Detect which cell encompasses the target text, then output its (x, y) center coordinate. 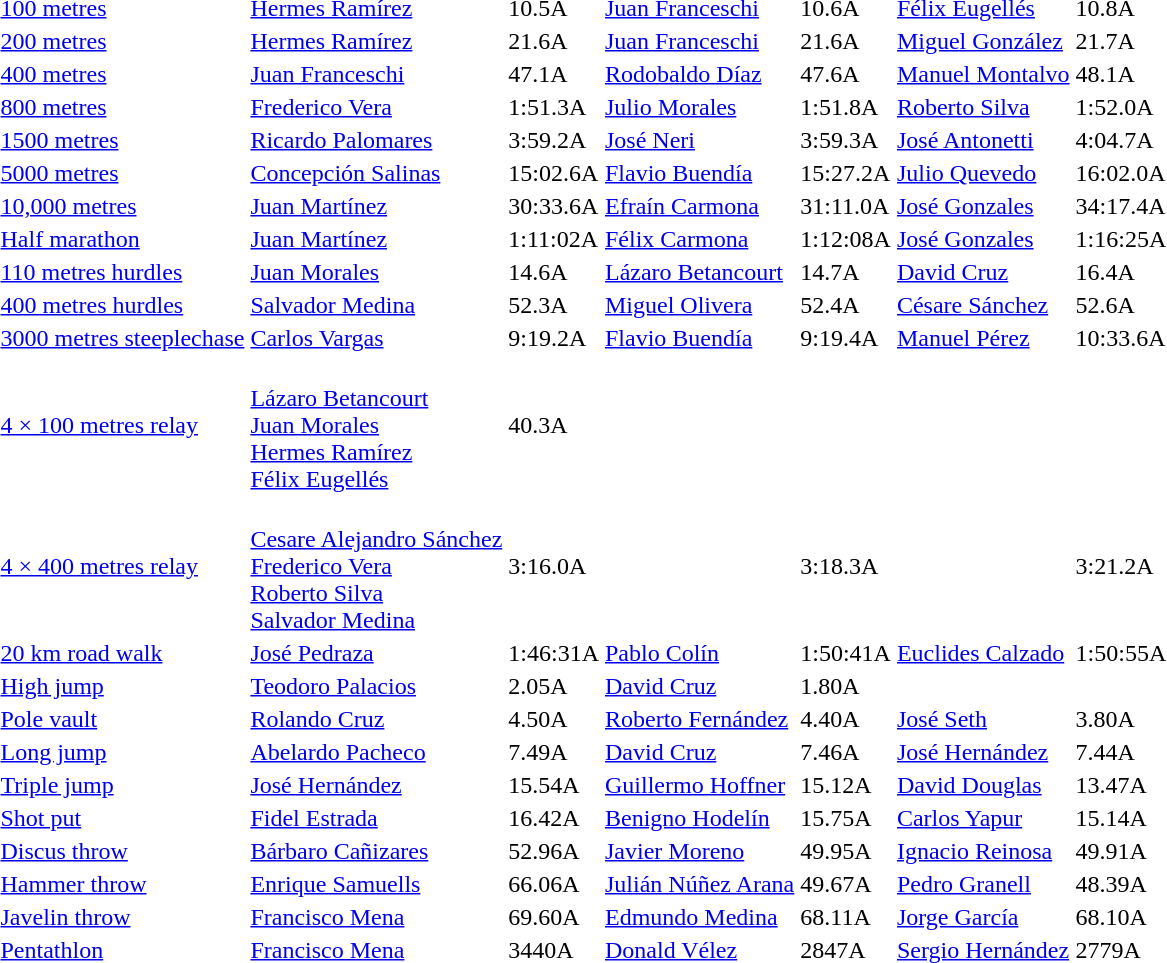
4.50A (554, 719)
15:02.6A (554, 173)
Carlos Yapur (983, 818)
Lázaro BetancourtJuan MoralesHermes RamírezFélix Eugellés (376, 425)
José Pedraza (376, 653)
4.40A (846, 719)
47.1A (554, 74)
Efraín Carmona (700, 206)
Pedro Granell (983, 884)
Hermes Ramírez (376, 41)
9:19.4A (846, 338)
69.60A (554, 917)
15.54A (554, 785)
52.4A (846, 305)
7.49A (554, 752)
Manuel Pérez (983, 338)
Pablo Colín (700, 653)
Lázaro Betancourt (700, 272)
3:59.3A (846, 140)
3:59.2A (554, 140)
Julio Quevedo (983, 173)
49.67A (846, 884)
José Antonetti (983, 140)
30:33.6A (554, 206)
Miguel Olivera (700, 305)
Rodobaldo Díaz (700, 74)
1:12:08A (846, 239)
Concepción Salinas (376, 173)
José Seth (983, 719)
1:51.8A (846, 107)
Ricardo Palomares (376, 140)
15:27.2A (846, 173)
Julián Núñez Arana (700, 884)
1.80A (846, 686)
Ignacio Reinosa (983, 851)
15.12A (846, 785)
52.96A (554, 851)
7.46A (846, 752)
40.3A (554, 425)
José Neri (700, 140)
Rolando Cruz (376, 719)
31:11.0A (846, 206)
Guillermo Hoffner (700, 785)
Edmundo Medina (700, 917)
Frederico Vera (376, 107)
14.6A (554, 272)
16.42A (554, 818)
Euclides Calzado (983, 653)
Javier Moreno (700, 851)
David Douglas (983, 785)
2.05A (554, 686)
1:51.3A (554, 107)
66.06A (554, 884)
Bárbaro Cañizares (376, 851)
Abelardo Pacheco (376, 752)
Manuel Montalvo (983, 74)
Julio Morales (700, 107)
1:50:41A (846, 653)
1:46:31A (554, 653)
Cesare Alejandro SánchezFrederico VeraRoberto SilvaSalvador Medina (376, 566)
Césare Sánchez (983, 305)
3:18.3A (846, 566)
Francisco Mena (376, 917)
Salvador Medina (376, 305)
1:11:02A (554, 239)
Félix Carmona (700, 239)
Carlos Vargas (376, 338)
Teodoro Palacios (376, 686)
Jorge García (983, 917)
Roberto Fernández (700, 719)
14.7A (846, 272)
47.6A (846, 74)
Roberto Silva (983, 107)
52.3A (554, 305)
49.95A (846, 851)
15.75A (846, 818)
9:19.2A (554, 338)
Benigno Hodelín (700, 818)
3:16.0A (554, 566)
Fidel Estrada (376, 818)
Enrique Samuells (376, 884)
Miguel González (983, 41)
Juan Morales (376, 272)
68.11A (846, 917)
